Search for the cell housing the specified text and yield its [x, y] center coordinate. 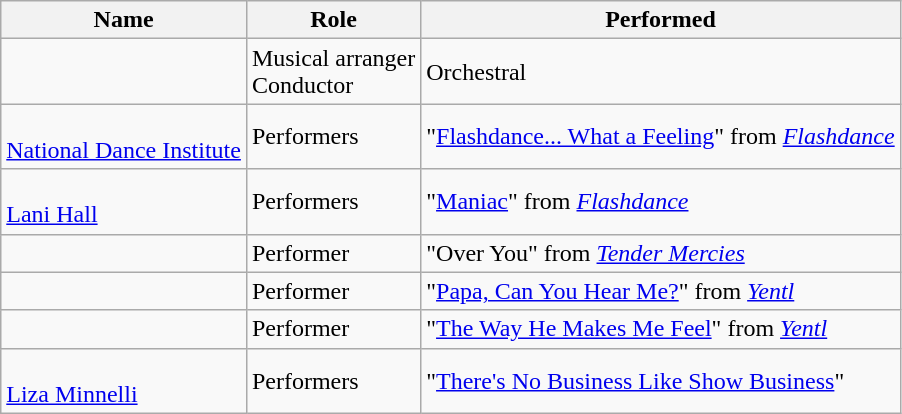
"Papa, Can You Hear Me?" from Yentl [660, 291]
Lani Hall [124, 202]
"The Way He Makes Me Feel" from Yentl [660, 329]
Role [333, 20]
"There's No Business Like Show Business" [660, 380]
Liza Minnelli [124, 380]
National Dance Institute [124, 136]
Musical arrangerConductor [333, 72]
Name [124, 20]
Performed [660, 20]
"Maniac" from Flashdance [660, 202]
"Over You" from Tender Mercies [660, 253]
"Flashdance... What a Feeling" from Flashdance [660, 136]
Orchestral [660, 72]
